Scan for the cell matching the given text and deliver its (X, Y) coordinate at center. 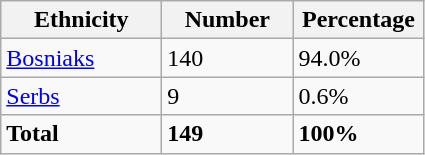
Total (82, 134)
94.0% (358, 58)
Number (228, 20)
140 (228, 58)
Percentage (358, 20)
149 (228, 134)
9 (228, 96)
Bosniaks (82, 58)
Ethnicity (82, 20)
Serbs (82, 96)
100% (358, 134)
0.6% (358, 96)
